Search for the cell housing the specified text and yield its [X, Y] center coordinate. 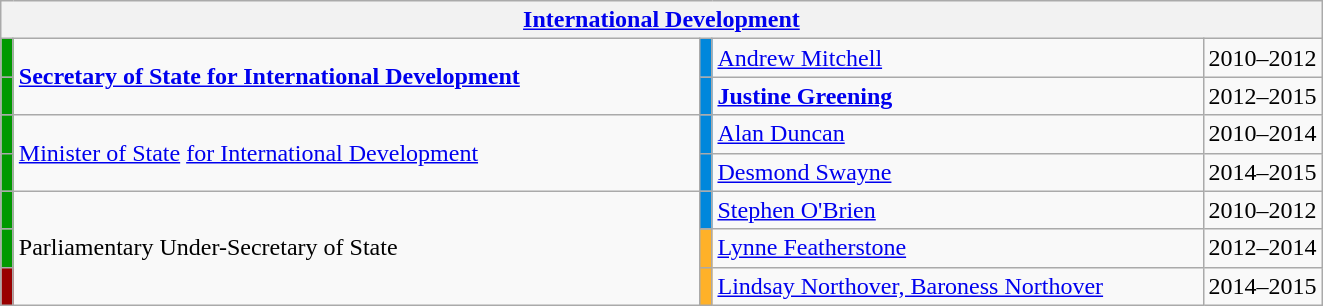
Stephen O'Brien [958, 210]
Justine Greening [958, 96]
Lindsay Northover, Baroness Northover [958, 286]
2010–2014 [1262, 134]
International Development [662, 20]
2012–2015 [1262, 96]
Lynne Featherstone [958, 248]
Alan Duncan [958, 134]
Minister of State for International Development [356, 153]
Parliamentary Under-Secretary of State [356, 248]
Andrew Mitchell [958, 58]
2012–2014 [1262, 248]
Desmond Swayne [958, 172]
Secretary of State for International Development [356, 77]
